Find where the given text appears and provide that cell's center as [x, y] coordinate. 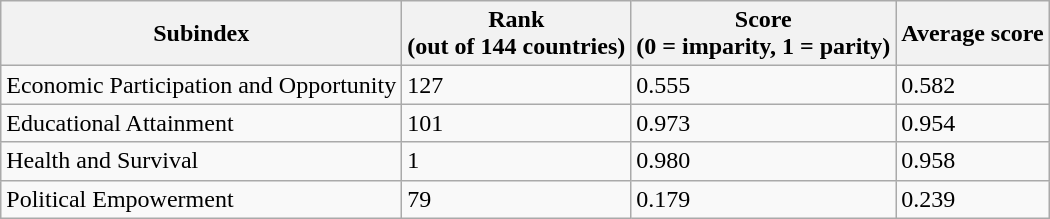
0.973 [764, 123]
Score(0 = imparity, 1 = parity) [764, 34]
Political Empowerment [202, 199]
0.954 [972, 123]
0.179 [764, 199]
Economic Participation and Opportunity [202, 85]
101 [516, 123]
Rank(out of 144 countries) [516, 34]
0.555 [764, 85]
Subindex [202, 34]
127 [516, 85]
0.239 [972, 199]
Educational Attainment [202, 123]
Health and Survival [202, 161]
1 [516, 161]
0.582 [972, 85]
0.980 [764, 161]
Average score [972, 34]
0.958 [972, 161]
79 [516, 199]
